Identify which cell holds the provided text, then report its [X, Y] central coordinate. 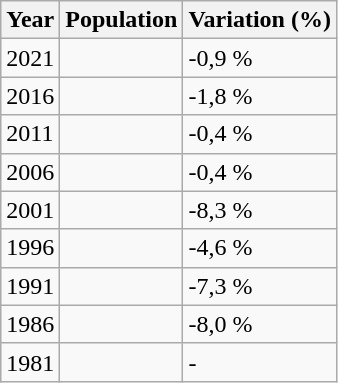
Population [122, 20]
1991 [30, 286]
1986 [30, 324]
-7,3 % [260, 286]
Year [30, 20]
- [260, 362]
-8,0 % [260, 324]
1996 [30, 248]
2011 [30, 134]
2006 [30, 172]
-1,8 % [260, 96]
2016 [30, 96]
-0,9 % [260, 58]
-8,3 % [260, 210]
1981 [30, 362]
2001 [30, 210]
Variation (%) [260, 20]
2021 [30, 58]
-4,6 % [260, 248]
